Identify which cell holds the provided text, then report its [X, Y] central coordinate. 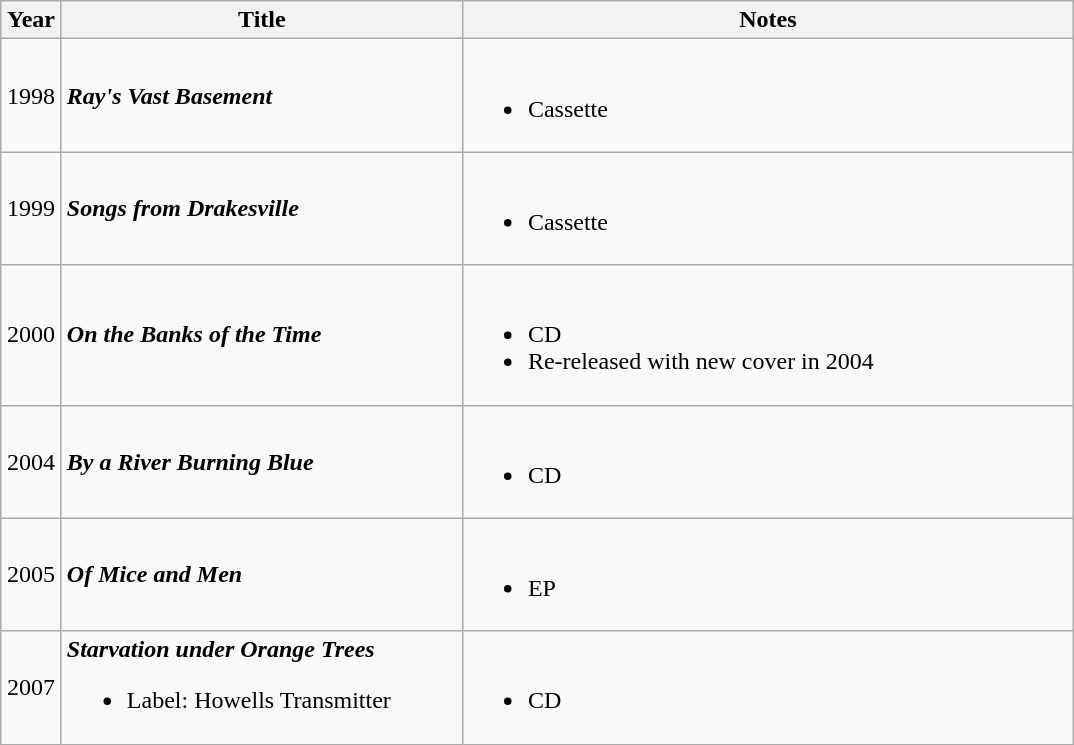
Year [32, 20]
Of Mice and Men [262, 574]
Title [262, 20]
2007 [32, 688]
Notes [768, 20]
Starvation under Orange TreesLabel: Howells Transmitter [262, 688]
Ray's Vast Basement [262, 96]
On the Banks of the Time [262, 335]
By a River Burning Blue [262, 462]
1999 [32, 208]
2004 [32, 462]
2005 [32, 574]
CDRe-released with new cover in 2004 [768, 335]
2000 [32, 335]
Songs from Drakesville [262, 208]
EP [768, 574]
1998 [32, 96]
